Return the [x, y] coordinate for the center point of the cell that contains the specified text.  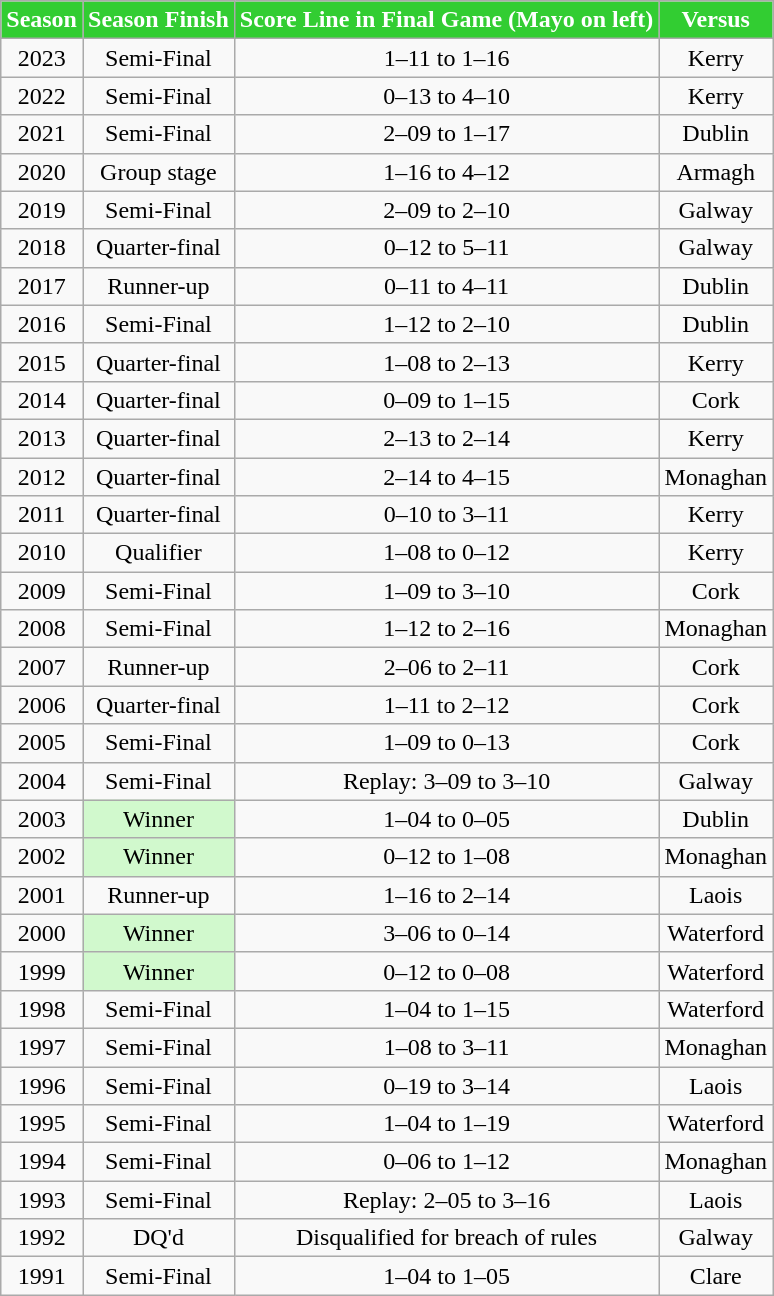
2–09 to 1–17 [446, 134]
2019 [42, 210]
Versus [716, 20]
1–09 to 3–10 [446, 591]
2–09 to 2–10 [446, 210]
2022 [42, 96]
2010 [42, 553]
2005 [42, 743]
2–06 to 2–11 [446, 667]
1–16 to 2–14 [446, 895]
2023 [42, 58]
1–04 to 1–05 [446, 1276]
1–04 to 0–05 [446, 819]
1991 [42, 1276]
0–19 to 3–14 [446, 1085]
2–13 to 2–14 [446, 438]
1–12 to 2–16 [446, 629]
2001 [42, 895]
1995 [42, 1124]
1–08 to 3–11 [446, 1047]
0–13 to 4–10 [446, 96]
0–12 to 1–08 [446, 857]
2–14 to 4–15 [446, 477]
1–16 to 4–12 [446, 172]
2007 [42, 667]
Replay: 3–09 to 3–10 [446, 781]
Replay: 2–05 to 3–16 [446, 1200]
0–12 to 0–08 [446, 971]
2018 [42, 248]
1994 [42, 1162]
1–11 to 2–12 [446, 705]
Score Line in Final Game (Mayo on left) [446, 20]
DQ'd [158, 1238]
0–09 to 1–15 [446, 400]
1–04 to 1–15 [446, 1009]
2003 [42, 819]
1–09 to 0–13 [446, 743]
Armagh [716, 172]
2013 [42, 438]
2014 [42, 400]
2009 [42, 591]
0–12 to 5–11 [446, 248]
2015 [42, 362]
2016 [42, 324]
0–11 to 4–11 [446, 286]
2000 [42, 933]
2008 [42, 629]
1–11 to 1–16 [446, 58]
Season Finish [158, 20]
1–12 to 2–10 [446, 324]
Disqualified for breach of rules [446, 1238]
1–08 to 2–13 [446, 362]
1999 [42, 971]
2004 [42, 781]
0–10 to 3–11 [446, 515]
3–06 to 0–14 [446, 933]
2017 [42, 286]
Group stage [158, 172]
1998 [42, 1009]
2011 [42, 515]
2020 [42, 172]
0–06 to 1–12 [446, 1162]
1–04 to 1–19 [446, 1124]
2012 [42, 477]
2006 [42, 705]
2002 [42, 857]
2021 [42, 134]
Clare [716, 1276]
1992 [42, 1238]
1996 [42, 1085]
Qualifier [158, 553]
Season [42, 20]
1997 [42, 1047]
1993 [42, 1200]
1–08 to 0–12 [446, 553]
